From the cell containing the given text, extract its center point as [x, y] coordinate. 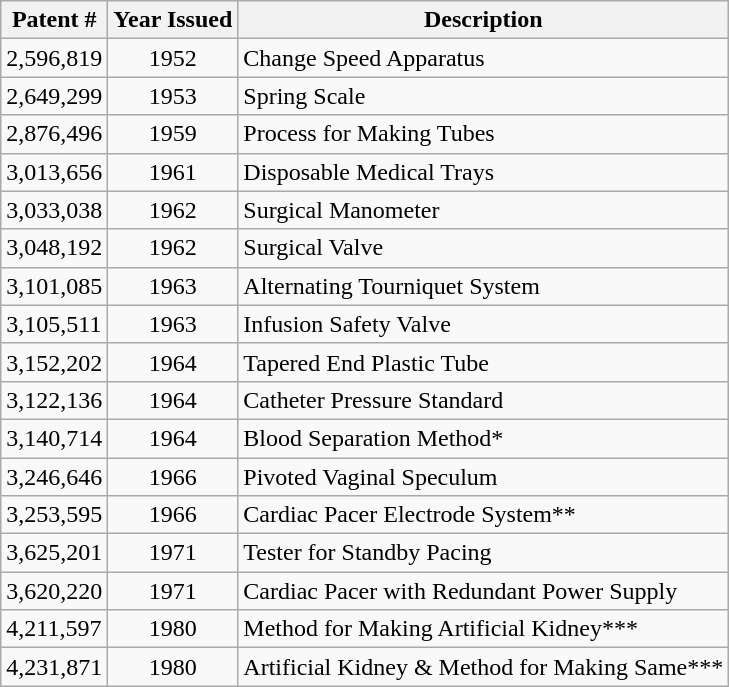
2,649,299 [54, 96]
3,246,646 [54, 477]
Artificial Kidney & Method for Making Same*** [484, 667]
1959 [173, 134]
2,596,819 [54, 58]
Year Issued [173, 20]
Catheter Pressure Standard [484, 400]
Surgical Valve [484, 248]
2,876,496 [54, 134]
Tester for Standby Pacing [484, 553]
Process for Making Tubes [484, 134]
3,013,656 [54, 172]
Alternating Tourniquet System [484, 286]
Infusion Safety Valve [484, 324]
3,625,201 [54, 553]
Change Speed Apparatus [484, 58]
4,211,597 [54, 629]
Cardiac Pacer Electrode System** [484, 515]
3,048,192 [54, 248]
1952 [173, 58]
4,231,871 [54, 667]
3,620,220 [54, 591]
Tapered End Plastic Tube [484, 362]
3,033,038 [54, 210]
Disposable Medical Trays [484, 172]
Spring Scale [484, 96]
Pivoted Vaginal Speculum [484, 477]
Description [484, 20]
Patent # [54, 20]
3,101,085 [54, 286]
Surgical Manometer [484, 210]
Blood Separation Method* [484, 438]
3,253,595 [54, 515]
3,140,714 [54, 438]
1953 [173, 96]
Cardiac Pacer with Redundant Power Supply [484, 591]
3,152,202 [54, 362]
3,122,136 [54, 400]
Method for Making Artificial Kidney*** [484, 629]
1961 [173, 172]
3,105,511 [54, 324]
